Search for the cell housing the specified text and yield its (x, y) center coordinate. 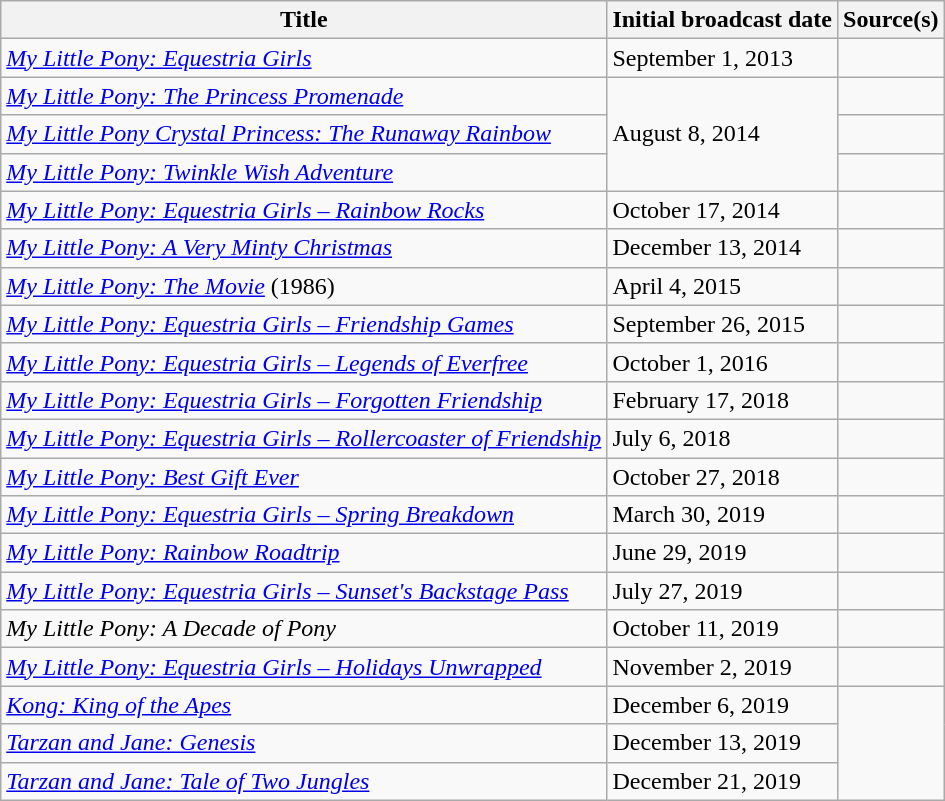
August 8, 2014 (722, 134)
My Little Pony: Equestria Girls (304, 58)
My Little Pony: The Movie (1986) (304, 286)
My Little Pony: Twinkle Wish Adventure (304, 172)
September 26, 2015 (722, 324)
February 17, 2018 (722, 400)
Source(s) (892, 20)
My Little Pony: A Decade of Pony (304, 629)
July 6, 2018 (722, 438)
December 13, 2014 (722, 248)
My Little Pony: Best Gift Ever (304, 477)
November 2, 2019 (722, 667)
My Little Pony: Rainbow Roadtrip (304, 553)
My Little Pony: Equestria Girls – Spring Breakdown (304, 515)
My Little Pony: Equestria Girls – Legends of Everfree (304, 362)
My Little Pony Crystal Princess: The Runaway Rainbow (304, 134)
My Little Pony: Equestria Girls – Sunset's Backstage Pass (304, 591)
October 17, 2014 (722, 210)
My Little Pony: Equestria Girls – Holidays Unwrapped (304, 667)
October 1, 2016 (722, 362)
Tarzan and Jane: Tale of Two Jungles (304, 781)
December 6, 2019 (722, 705)
March 30, 2019 (722, 515)
Initial broadcast date (722, 20)
July 27, 2019 (722, 591)
Title (304, 20)
September 1, 2013 (722, 58)
My Little Pony: Equestria Girls – Friendship Games (304, 324)
April 4, 2015 (722, 286)
My Little Pony: The Princess Promenade (304, 96)
December 13, 2019 (722, 743)
My Little Pony: A Very Minty Christmas (304, 248)
October 27, 2018 (722, 477)
October 11, 2019 (722, 629)
Kong: King of the Apes (304, 705)
Tarzan and Jane: Genesis (304, 743)
My Little Pony: Equestria Girls – Rainbow Rocks (304, 210)
June 29, 2019 (722, 553)
My Little Pony: Equestria Girls – Rollercoaster of Friendship (304, 438)
My Little Pony: Equestria Girls – Forgotten Friendship (304, 400)
December 21, 2019 (722, 781)
